Scan for the cell matching the given text and deliver its (X, Y) coordinate at center. 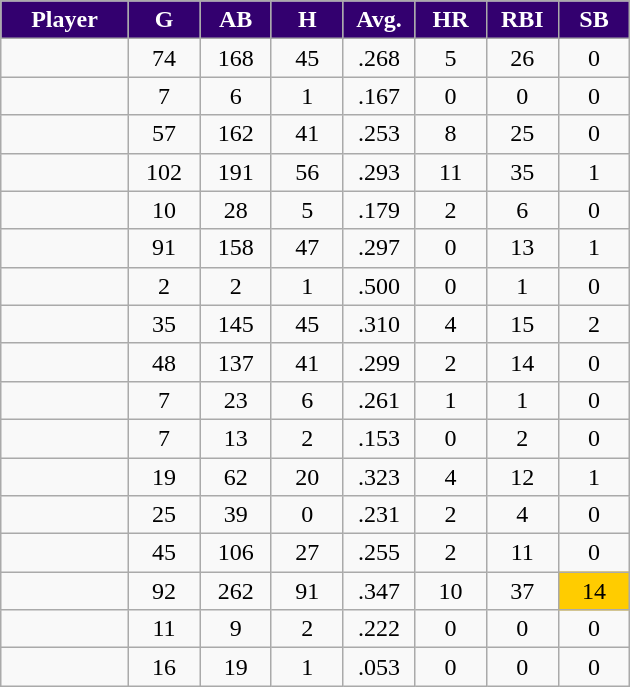
47 (307, 248)
12 (522, 477)
20 (307, 477)
23 (236, 400)
37 (522, 591)
168 (236, 58)
62 (236, 477)
262 (236, 591)
.347 (379, 591)
26 (522, 58)
H (307, 20)
137 (236, 362)
.255 (379, 553)
16 (164, 667)
158 (236, 248)
102 (164, 172)
56 (307, 172)
.167 (379, 96)
SB (594, 20)
.222 (379, 629)
.231 (379, 515)
.299 (379, 362)
39 (236, 515)
G (164, 20)
.297 (379, 248)
191 (236, 172)
.310 (379, 324)
27 (307, 553)
.293 (379, 172)
162 (236, 134)
106 (236, 553)
15 (522, 324)
Avg. (379, 20)
92 (164, 591)
RBI (522, 20)
HR (451, 20)
.253 (379, 134)
AB (236, 20)
145 (236, 324)
.053 (379, 667)
.153 (379, 438)
.268 (379, 58)
57 (164, 134)
.500 (379, 286)
8 (451, 134)
48 (164, 362)
.179 (379, 210)
Player (64, 20)
28 (236, 210)
.261 (379, 400)
74 (164, 58)
9 (236, 629)
.323 (379, 477)
